Provide the (x, y) coordinate of the cell's center where the given text is located.  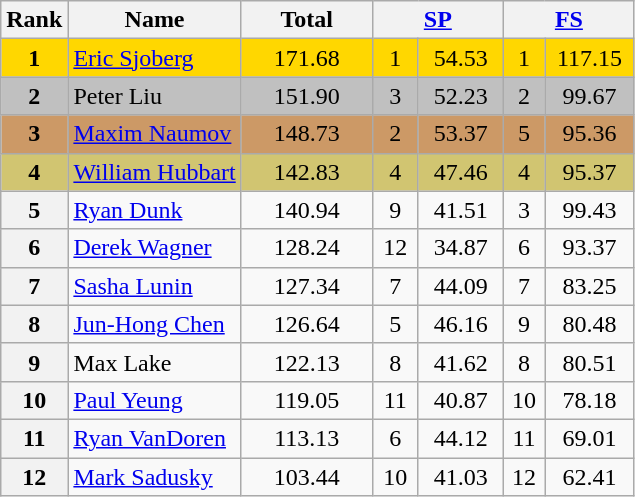
44.12 (460, 438)
Max Lake (154, 362)
Name (154, 20)
119.05 (306, 400)
44.09 (460, 286)
69.01 (590, 438)
Jun-Hong Chen (154, 324)
78.18 (590, 400)
140.94 (306, 210)
95.37 (590, 172)
41.03 (460, 477)
151.90 (306, 96)
47.46 (460, 172)
William Hubbart (154, 172)
117.15 (590, 58)
80.51 (590, 362)
Sasha Lunin (154, 286)
41.51 (460, 210)
93.37 (590, 248)
80.48 (590, 324)
Peter Liu (154, 96)
40.87 (460, 400)
54.53 (460, 58)
FS (568, 20)
99.43 (590, 210)
Paul Yeung (154, 400)
Rank (34, 20)
83.25 (590, 286)
99.67 (590, 96)
52.23 (460, 96)
Derek Wagner (154, 248)
126.64 (306, 324)
SP (438, 20)
148.73 (306, 134)
Total (306, 20)
34.87 (460, 248)
113.13 (306, 438)
Maxim Naumov (154, 134)
122.13 (306, 362)
171.68 (306, 58)
103.44 (306, 477)
Eric Sjoberg (154, 58)
Mark Sadusky (154, 477)
128.24 (306, 248)
Ryan Dunk (154, 210)
95.36 (590, 134)
127.34 (306, 286)
Ryan VanDoren (154, 438)
46.16 (460, 324)
142.83 (306, 172)
53.37 (460, 134)
62.41 (590, 477)
41.62 (460, 362)
